For the text-containing cell, return its midpoint in (X, Y) coordinate format. 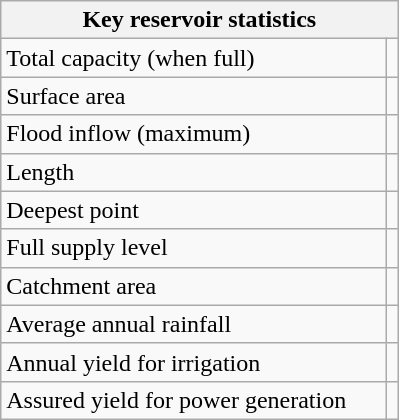
Key reservoir statistics (200, 20)
Total capacity (when full) (194, 58)
Average annual rainfall (194, 324)
Flood inflow (maximum) (194, 134)
Annual yield for irrigation (194, 362)
Surface area (194, 96)
Full supply level (194, 248)
Catchment area (194, 286)
Deepest point (194, 210)
Length (194, 172)
Assured yield for power generation (194, 400)
